Provide the (X, Y) coordinate of the cell's center where the given text is located.  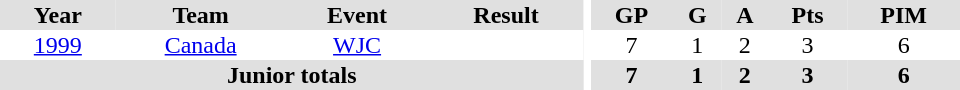
Junior totals (292, 75)
G (698, 15)
Team (201, 15)
A (745, 15)
GP (631, 15)
Result (506, 15)
Pts (808, 15)
Event (358, 15)
Canada (201, 45)
PIM (904, 15)
Year (58, 15)
1999 (58, 45)
WJC (358, 45)
